Search for the cell housing the specified text and yield its [x, y] center coordinate. 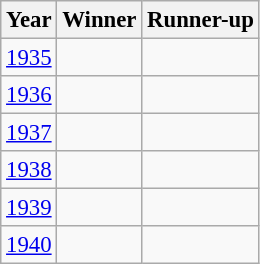
Year [29, 20]
1936 [29, 95]
1940 [29, 245]
1938 [29, 170]
1939 [29, 208]
Runner-up [200, 20]
1935 [29, 58]
1937 [29, 133]
Winner [100, 20]
